Find where the given text appears and provide that cell's center as [x, y] coordinate. 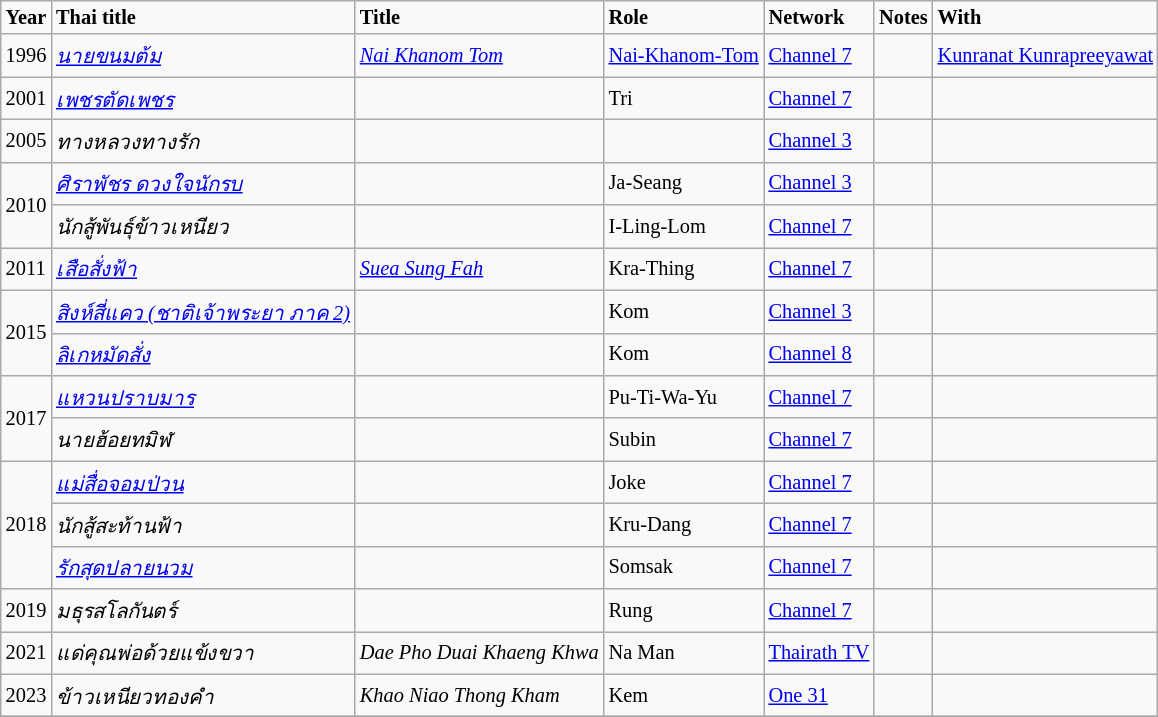
ศิราพัชร ดวงใจนักรบ [203, 184]
แม่สื่อจอมป่วน [203, 482]
2023 [26, 696]
นายขนมต้ม [203, 56]
Kru-Dang [684, 524]
Rung [684, 610]
Tri [684, 98]
2001 [26, 98]
Year [26, 17]
Suea Sung Fah [480, 268]
Channel 8 [820, 354]
One 31 [820, 696]
2017 [26, 418]
Thai title [203, 17]
ข้าวเหนียวทองคำ [203, 696]
2005 [26, 140]
มธุรสโลกันตร์ [203, 610]
Network [820, 17]
Kra-Thing [684, 268]
เพชรตัดเพชร [203, 98]
Nai-Khanom-Tom [684, 56]
Dae Pho Duai Khaeng Khwa [480, 652]
ทางหลวงทางรัก [203, 140]
2018 [26, 525]
I-Ling-Lom [684, 226]
Na Man [684, 652]
เสือสั่งฟ้า [203, 268]
ลิเกหมัดสั่ง [203, 354]
รักสุดปลายนวม [203, 568]
1996 [26, 56]
Nai Khanom Tom [480, 56]
Title [480, 17]
สิงห์สี่แคว (ชาติเจ้าพระยา ภาค 2) [203, 312]
2019 [26, 610]
With [1046, 17]
นักสู้พันธุ์ข้าวเหนียว [203, 226]
2015 [26, 332]
2010 [26, 204]
2021 [26, 652]
Notes [903, 17]
นักสู้สะท้านฟ้า [203, 524]
Joke [684, 482]
แด่คุณพ่อด้วยแข้งขวา [203, 652]
Thairath TV [820, 652]
Subin [684, 440]
Ja-Seang [684, 184]
Role [684, 17]
Khao Niao Thong Kham [480, 696]
Somsak [684, 568]
Kem [684, 696]
Pu-Ti-Wa-Yu [684, 396]
2011 [26, 268]
นายฮ้อยทมิฬ [203, 440]
Kunranat Kunrapreeyawat [1046, 56]
แหวนปราบมาร [203, 396]
